Return [x, y] of the center of cell containing provided text 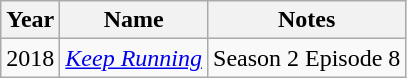
Notes [307, 20]
Keep Running [134, 58]
Name [134, 20]
2018 [30, 58]
Year [30, 20]
Season 2 Episode 8 [307, 58]
